Search for the cell housing the specified text and yield its (X, Y) center coordinate. 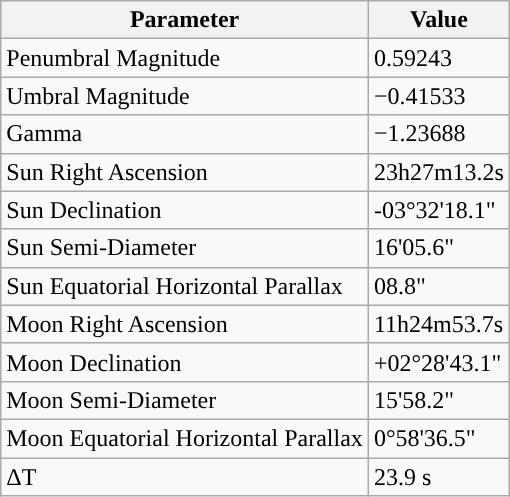
Parameter (185, 20)
11h24m53.7s (438, 324)
Moon Right Ascension (185, 324)
Sun Semi-Diameter (185, 248)
16'05.6" (438, 248)
Penumbral Magnitude (185, 58)
08.8" (438, 286)
Sun Right Ascension (185, 172)
Moon Equatorial Horizontal Parallax (185, 438)
0.59243 (438, 58)
ΔT (185, 477)
−1.23688 (438, 134)
+02°28'43.1" (438, 362)
0°58'36.5" (438, 438)
Sun Declination (185, 210)
23h27m13.2s (438, 172)
Gamma (185, 134)
Umbral Magnitude (185, 96)
Value (438, 20)
-03°32'18.1" (438, 210)
23.9 s (438, 477)
15'58.2" (438, 400)
Moon Semi-Diameter (185, 400)
Moon Declination (185, 362)
Sun Equatorial Horizontal Parallax (185, 286)
−0.41533 (438, 96)
